For the text-containing cell, return its midpoint in [X, Y] coordinate format. 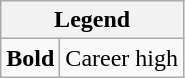
Legend [92, 20]
Bold [30, 58]
Career high [122, 58]
